Determine the [x, y] coordinate at the center of the cell enclosing the given text.  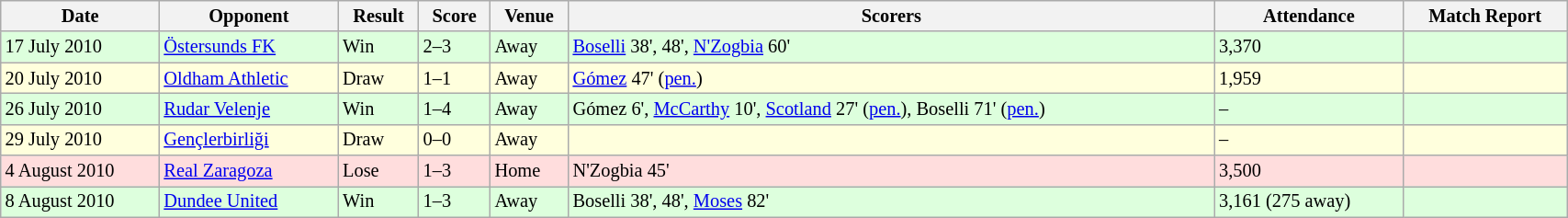
N'Zogbia 45' [892, 171]
29 July 2010 [81, 140]
Boselli 38', 48', Moses 82' [892, 201]
Result [378, 16]
Gençlerbirliği [248, 140]
1,959 [1308, 78]
1–1 [455, 78]
Venue [529, 16]
Score [455, 16]
Dundee United [248, 201]
3,370 [1308, 47]
Rudar Velenje [248, 109]
Boselli 38', 48', N'Zogbia 60' [892, 47]
4 August 2010 [81, 171]
0–0 [455, 140]
Home [529, 171]
Gómez 6', McCarthy 10', Scotland 27' (pen.), Boselli 71' (pen.) [892, 109]
26 July 2010 [81, 109]
17 July 2010 [81, 47]
Östersunds FK [248, 47]
Attendance [1308, 16]
2–3 [455, 47]
1–4 [455, 109]
Date [81, 16]
Gómez 47' (pen.) [892, 78]
3,161 (275 away) [1308, 201]
Oldham Athletic [248, 78]
Scorers [892, 16]
3,500 [1308, 171]
Real Zaragoza [248, 171]
20 July 2010 [81, 78]
Match Report [1485, 16]
Opponent [248, 16]
8 August 2010 [81, 201]
Lose [378, 171]
